Return (x, y) of the center of cell containing provided text 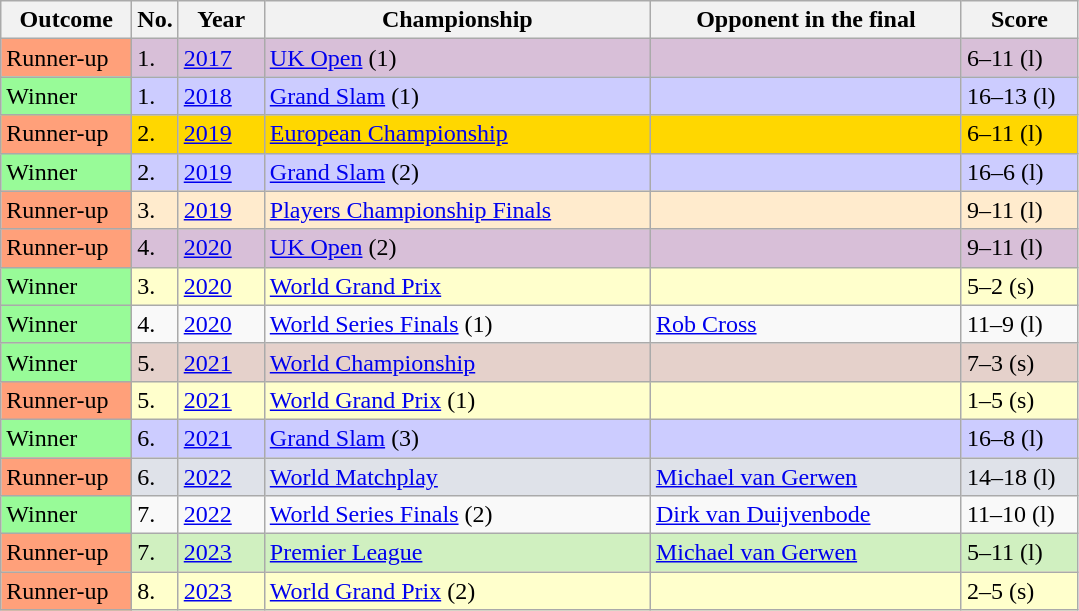
14–18 (l) (1019, 477)
16–8 (l) (1019, 438)
Opponent in the final (806, 20)
1–5 (s) (1019, 400)
World Championship (457, 362)
7–3 (s) (1019, 362)
Players Championship Finals (457, 210)
World Series Finals (1) (457, 324)
World Grand Prix (2) (457, 591)
Score (1019, 20)
Grand Slam (1) (457, 96)
Grand Slam (2) (457, 172)
Championship (457, 20)
World Series Finals (2) (457, 515)
16–6 (l) (1019, 172)
2017 (221, 58)
8. (155, 591)
2018 (221, 96)
Dirk van Duijvenbode (806, 515)
11–10 (l) (1019, 515)
No. (155, 20)
European Championship (457, 134)
UK Open (2) (457, 248)
Rob Cross (806, 324)
World Grand Prix (1) (457, 400)
Year (221, 20)
11–9 (l) (1019, 324)
Grand Slam (3) (457, 438)
2–5 (s) (1019, 591)
World Matchplay (457, 477)
UK Open (1) (457, 58)
Outcome (66, 20)
5–2 (s) (1019, 286)
16–13 (l) (1019, 96)
World Grand Prix (457, 286)
5–11 (l) (1019, 553)
Premier League (457, 553)
